Return [x, y] of the center of cell containing provided text 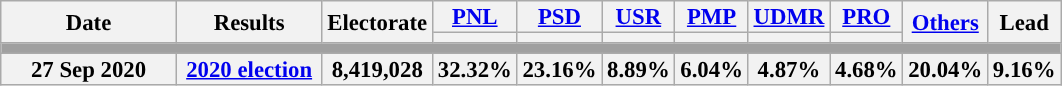
32.32% [474, 70]
4.87% [788, 70]
6.04% [712, 70]
4.68% [866, 70]
Date [89, 22]
Others [946, 22]
20.04% [946, 70]
UDMR [788, 17]
PNL [474, 17]
23.16% [560, 70]
Electorate [378, 22]
27 Sep 2020 [89, 70]
Results [249, 22]
PRO [866, 17]
8,419,028 [378, 70]
PMP [712, 17]
9.16% [1024, 70]
2020 election [249, 70]
8.89% [638, 70]
Lead [1024, 22]
PSD [560, 17]
USR [638, 17]
